From the cell containing the given text, extract its center point as (X, Y) coordinate. 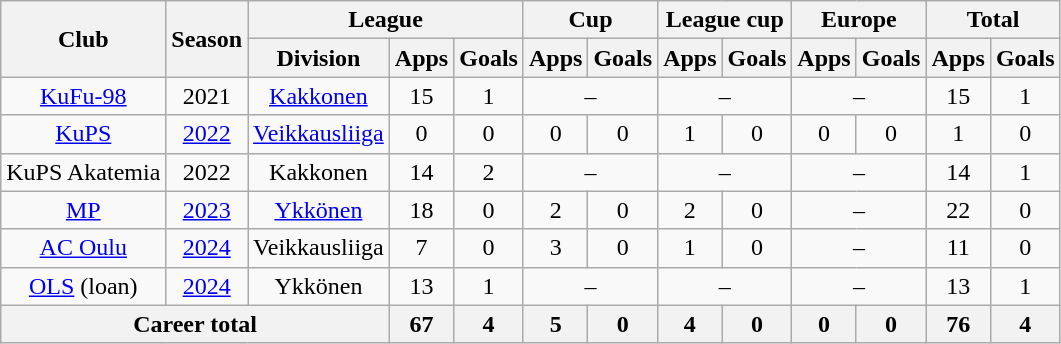
League cup (725, 20)
2023 (207, 210)
Cup (590, 20)
Division (319, 58)
Total (993, 20)
KuPS (84, 134)
18 (421, 210)
AC Oulu (84, 248)
22 (958, 210)
Europe (859, 20)
Club (84, 39)
OLS (loan) (84, 286)
76 (958, 324)
2021 (207, 96)
67 (421, 324)
3 (555, 248)
Season (207, 39)
KuPS Akatemia (84, 172)
5 (555, 324)
Career total (196, 324)
11 (958, 248)
MP (84, 210)
League (386, 20)
7 (421, 248)
KuFu-98 (84, 96)
